Determine the [X, Y] coordinate at the center of the cell enclosing the given text.  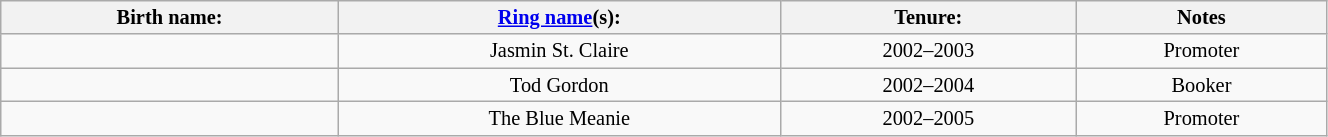
Jasmin St. Claire [559, 51]
The Blue Meanie [559, 118]
2002–2003 [928, 51]
Tod Gordon [559, 85]
Booker [1201, 85]
Ring name(s): [559, 17]
2002–2005 [928, 118]
Tenure: [928, 17]
Notes [1201, 17]
Birth name: [170, 17]
2002–2004 [928, 85]
